Return [x, y] of the center of cell containing provided text 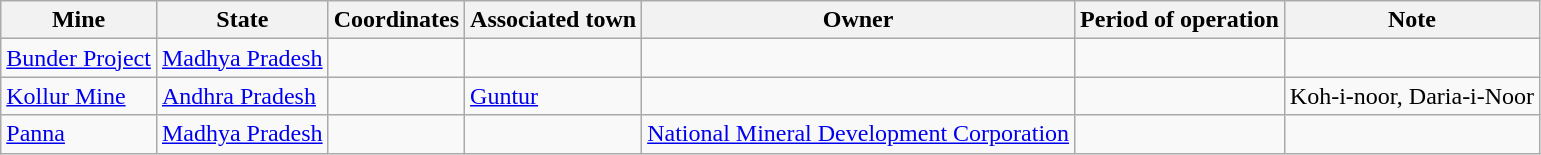
State [242, 20]
Note [1412, 20]
Owner [858, 20]
Associated town [554, 20]
Bunder Project [79, 58]
Period of operation [1180, 20]
National Mineral Development Corporation [858, 134]
Andhra Pradesh [242, 96]
Kollur Mine [79, 96]
Koh-i-noor, Daria-i-Noor [1412, 96]
Coordinates [396, 20]
Mine [79, 20]
Panna [79, 134]
Guntur [554, 96]
